Return [X, Y] of the center of cell containing provided text 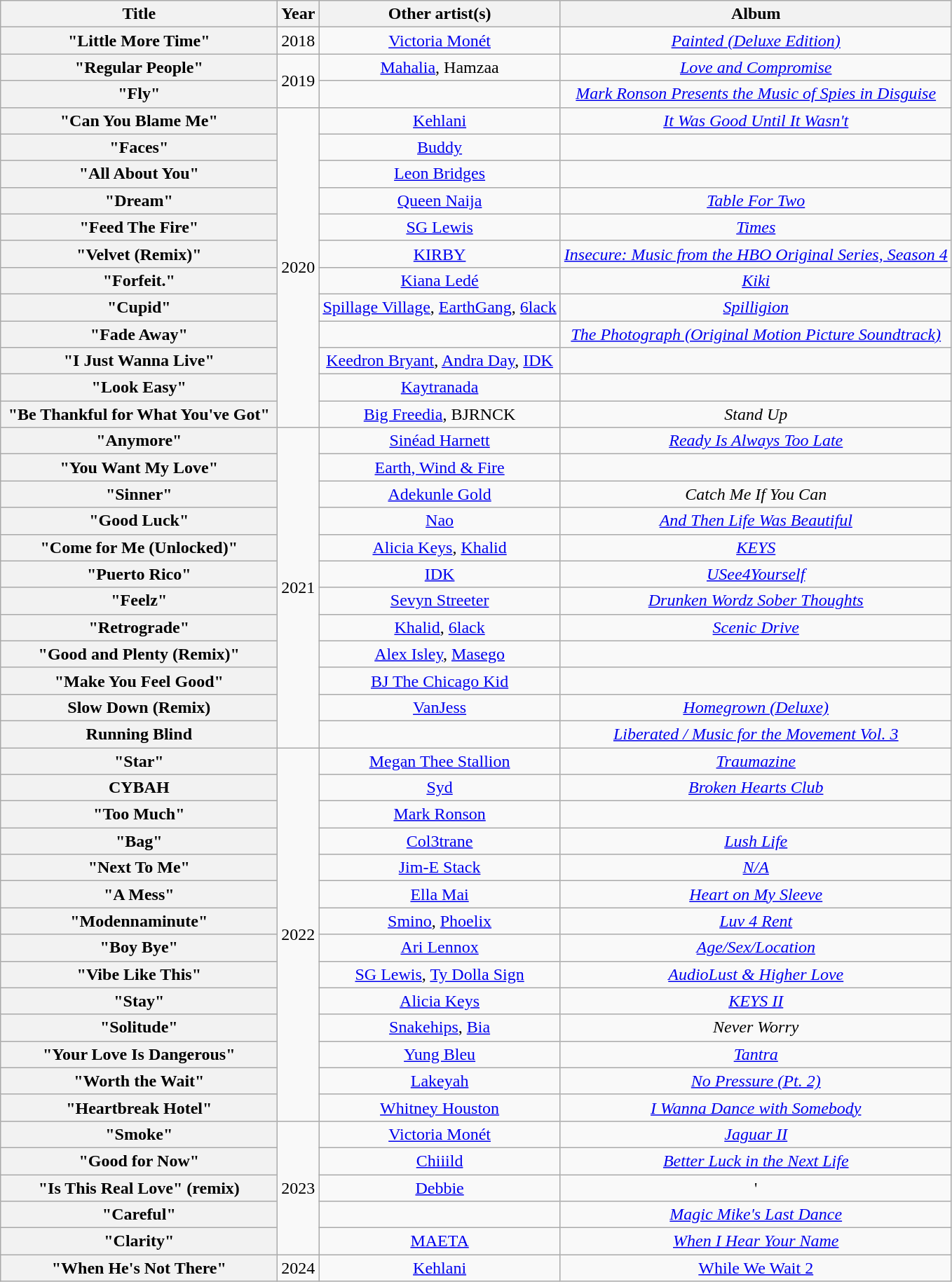
"Solitude" [139, 1028]
Times [756, 227]
"Anymore" [139, 441]
Chiiild [440, 1161]
"Fly" [139, 94]
"Careful" [139, 1215]
2024 [299, 1268]
Homegrown (Deluxe) [756, 707]
Running Blind [139, 734]
"Too Much" [139, 814]
Jaguar II [756, 1134]
"Cupid" [139, 307]
The Photograph (Original Motion Picture Soundtrack) [756, 334]
Love and Compromise [756, 67]
Lush Life [756, 841]
"You Want My Love" [139, 468]
"Your Love Is Dangerous" [139, 1054]
"Regular People" [139, 67]
2021 [299, 587]
Title [139, 14]
"Can You Blame Me" [139, 121]
Col3trane [440, 841]
Insecure: Music from the HBO Original Series, Season 4 [756, 254]
Broken Hearts Club [756, 788]
"Good and Plenty (Remix)" [139, 654]
Kiki [756, 280]
While We Wait 2 [756, 1268]
Earth, Wind & Fire [440, 468]
Table For Two [756, 200]
Luv 4 Rent [756, 921]
Syd [440, 788]
Mark Ronson Presents the Music of Spies in Disguise [756, 94]
KEYS [756, 547]
Adekunle Gold [440, 494]
"Smoke" [139, 1134]
"Be Thankful for What You've Got" [139, 414]
"Star" [139, 761]
Smino, Phoelix [440, 921]
KIRBY [440, 254]
Megan Thee Stallion [440, 761]
Traumazine [756, 761]
"Next To Me" [139, 868]
Kaytranada [440, 388]
Mark Ronson [440, 814]
Debbie [440, 1188]
Alicia Keys, Khalid [440, 547]
"Sinner" [139, 494]
And Then Life Was Beautiful [756, 521]
Ari Lennox [440, 948]
Sinéad Harnett [440, 441]
Buddy [440, 147]
2019 [299, 81]
Other artist(s) [440, 14]
Nao [440, 521]
No Pressure (Pt. 2) [756, 1081]
"Forfeit." [139, 280]
Ella Mai [440, 894]
"Bag" [139, 841]
"Faces" [139, 147]
BJ The Chicago Kid [440, 681]
Magic Mike's Last Dance [756, 1215]
USee4Yourself [756, 574]
Scenic Drive [756, 627]
AudioLust & Higher Love [756, 974]
Lakeyah [440, 1081]
Khalid, 6lack [440, 627]
"Fade Away" [139, 334]
Big Freedia, BJRNCK [440, 414]
Jim-E Stack [440, 868]
"Is This Real Love" (remix) [139, 1188]
"Retrograde" [139, 627]
"Make You Feel Good" [139, 681]
"Heartbreak Hotel" [139, 1107]
"I Just Wanna Live" [139, 361]
2020 [299, 268]
Keedron Bryant, Andra Day, IDK [440, 361]
"Little More Time" [139, 41]
It Was Good Until It Wasn't [756, 121]
Yung Bleu [440, 1054]
Year [299, 14]
Whitney Houston [440, 1107]
CYBAH [139, 788]
"Stay" [139, 1001]
VanJess [440, 707]
"Good for Now" [139, 1161]
"Boy Bye" [139, 948]
Drunken Wordz Sober Thoughts [756, 601]
"Clarity" [139, 1241]
Queen Naija [440, 200]
Catch Me If You Can [756, 494]
Mahalia, Hamzaa [440, 67]
' [756, 1188]
SG Lewis, Ty Dolla Sign [440, 974]
Leon Bridges [440, 174]
Better Luck in the Next Life [756, 1161]
Sevyn Streeter [440, 601]
Age/Sex/Location [756, 948]
"A Mess" [139, 894]
"Modennaminute" [139, 921]
Snakehips, Bia [440, 1028]
Spilligion [756, 307]
"Dream" [139, 200]
KEYS II [756, 1001]
Kiana Ledé [440, 280]
N/A [756, 868]
Alicia Keys [440, 1001]
I Wanna Dance with Somebody [756, 1107]
"When He's Not There" [139, 1268]
Slow Down (Remix) [139, 707]
Stand Up [756, 414]
Never Worry [756, 1028]
Heart on My Sleeve [756, 894]
Tantra [756, 1054]
Alex Isley, Masego [440, 654]
"Good Luck" [139, 521]
"Puerto Rico" [139, 574]
When I Hear Your Name [756, 1241]
"Velvet (Remix)" [139, 254]
Liberated / Music for the Movement Vol. 3 [756, 734]
MAETA [440, 1241]
"Come for Me (Unlocked)" [139, 547]
"Vibe Like This" [139, 974]
2023 [299, 1187]
2022 [299, 934]
Painted (Deluxe Edition) [756, 41]
Album [756, 14]
IDK [440, 574]
"Feelz" [139, 601]
Ready Is Always Too Late [756, 441]
"Feed The Fire" [139, 227]
2018 [299, 41]
SG Lewis [440, 227]
"Look Easy" [139, 388]
"All About You" [139, 174]
"Worth the Wait" [139, 1081]
Spillage Village, EarthGang, 6lack [440, 307]
